Output the [X, Y] coordinate of the center of the cell containing the given text.  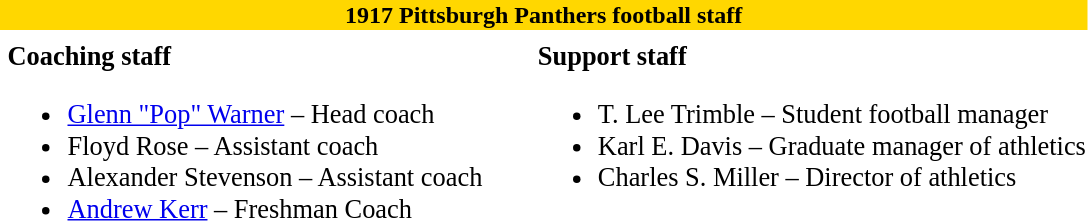
1917 Pittsburgh Panthers football staff [544, 15]
